Output the (x, y) coordinate of the center of the cell containing the given text.  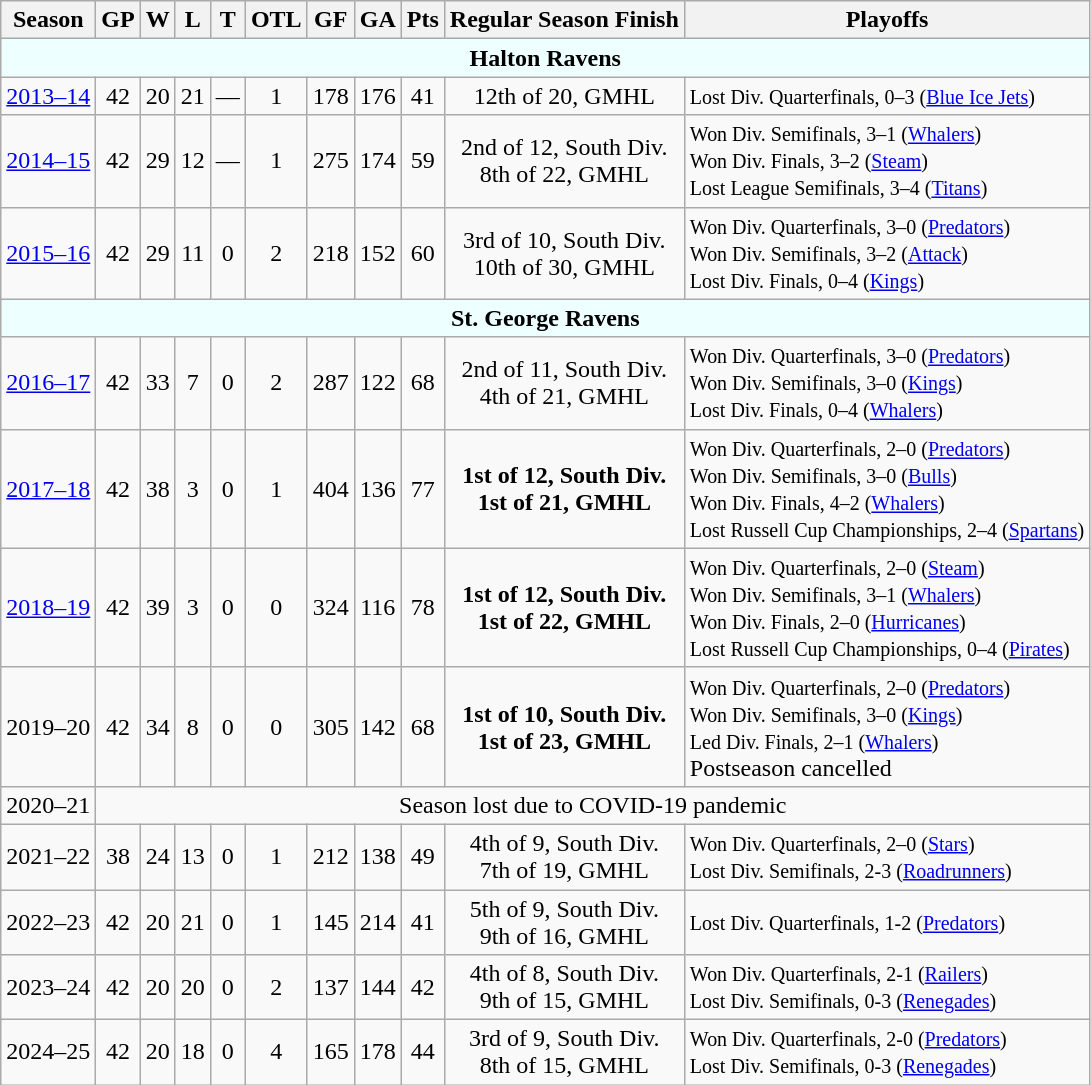
Season lost due to COVID-19 pandemic (593, 805)
44 (422, 1052)
152 (378, 253)
4th of 9, South Div.7th of 19, GMHL (564, 856)
5th of 9, South Div.9th of 16, GMHL (564, 922)
Season (48, 20)
Won Div. Quarterfinals, 3–0 (Predators)Won Div. Semifinals, 3–2 (Attack)Lost Div. Finals, 0–4 (Kings) (886, 253)
7 (192, 383)
Lost Div. Quarterfinals, 0–3 (Blue Ice Jets) (886, 96)
2014–15 (48, 161)
12th of 20, GMHL (564, 96)
78 (422, 608)
137 (330, 988)
144 (378, 988)
Won Div. Semifinals, 3–1 (Whalers)Won Div. Finals, 3–2 (Steam)Lost League Semifinals, 3–4 (Titans) (886, 161)
Won Div. Quarterfinals, 2–0 (Steam)Won Div. Semifinals, 3–1 (Whalers)Won Div. Finals, 2–0 (Hurricanes)Lost Russell Cup Championships, 0–4 (Pirates) (886, 608)
OTL (276, 20)
2013–14 (48, 96)
287 (330, 383)
8 (192, 726)
212 (330, 856)
4 (276, 1052)
24 (158, 856)
Won Div. Quarterfinals, 2-1 (Railers)Lost Div. Semifinals, 0-3 (Renegades) (886, 988)
T (228, 20)
77 (422, 488)
11 (192, 253)
Won Div. Quarterfinals, 2–0 (Stars)Lost Div. Semifinals, 2-3 (Roadrunners) (886, 856)
2021–22 (48, 856)
Playoffs (886, 20)
174 (378, 161)
L (192, 20)
18 (192, 1052)
3rd of 10, South Div.10th of 30, GMHL (564, 253)
4th of 8, South Div.9th of 15, GMHL (564, 988)
305 (330, 726)
GF (330, 20)
Lost Div. Quarterfinals, 1-2 (Predators) (886, 922)
218 (330, 253)
Won Div. Quarterfinals, 2–0 (Predators)Won Div. Semifinals, 3–0 (Kings)Led Div. Finals, 2–1 (Whalers)Postseason cancelled (886, 726)
39 (158, 608)
138 (378, 856)
W (158, 20)
13 (192, 856)
1st of 12, South Div.1st of 21, GMHL (564, 488)
404 (330, 488)
165 (330, 1052)
2023–24 (48, 988)
59 (422, 161)
1st of 12, South Div.1st of 22, GMHL (564, 608)
33 (158, 383)
122 (378, 383)
49 (422, 856)
2017–18 (48, 488)
Won Div. Quarterfinals, 2–0 (Predators)Won Div. Semifinals, 3–0 (Bulls)Won Div. Finals, 4–2 (Whalers)Lost Russell Cup Championships, 2–4 (Spartans) (886, 488)
St. George Ravens (546, 318)
Halton Ravens (546, 58)
2nd of 11, South Div.4th of 21, GMHL (564, 383)
2024–25 (48, 1052)
2015–16 (48, 253)
214 (378, 922)
2016–17 (48, 383)
176 (378, 96)
2019–20 (48, 726)
Pts (422, 20)
GA (378, 20)
145 (330, 922)
GP (118, 20)
142 (378, 726)
1st of 10, South Div.1st of 23, GMHL (564, 726)
60 (422, 253)
Regular Season Finish (564, 20)
2022–23 (48, 922)
3rd of 9, South Div.8th of 15, GMHL (564, 1052)
275 (330, 161)
324 (330, 608)
136 (378, 488)
2018–19 (48, 608)
2nd of 12, South Div.8th of 22, GMHL (564, 161)
2020–21 (48, 805)
12 (192, 161)
Won Div. Quarterfinals, 3–0 (Predators)Won Div. Semifinals, 3–0 (Kings)Lost Div. Finals, 0–4 (Whalers) (886, 383)
34 (158, 726)
Won Div. Quarterfinals, 2-0 (Predators)Lost Div. Semifinals, 0-3 (Renegades) (886, 1052)
116 (378, 608)
